Provide the (X, Y) coordinate of the cell's center where the given text is located.  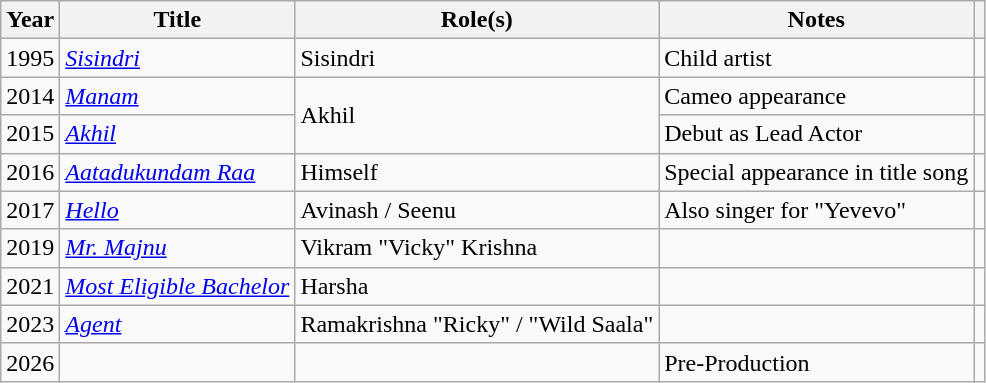
Child artist (816, 58)
2015 (30, 134)
Avinash / Seenu (477, 210)
Also singer for "Yevevo" (816, 210)
2021 (30, 286)
Special appearance in title song (816, 172)
Title (178, 20)
2026 (30, 362)
2017 (30, 210)
2023 (30, 324)
Ramakrishna "Ricky" / "Wild Saala" (477, 324)
Most Eligible Bachelor (178, 286)
Pre-Production (816, 362)
Hello (178, 210)
2014 (30, 96)
Year (30, 20)
Manam (178, 96)
Vikram "Vicky" Krishna (477, 248)
Mr. Majnu (178, 248)
Debut as Lead Actor (816, 134)
2019 (30, 248)
Himself (477, 172)
Aatadukundam Raa (178, 172)
Notes (816, 20)
Cameo appearance (816, 96)
Harsha (477, 286)
1995 (30, 58)
Role(s) (477, 20)
2016 (30, 172)
Agent (178, 324)
